Find where the given text appears and provide that cell's center as (x, y) coordinate. 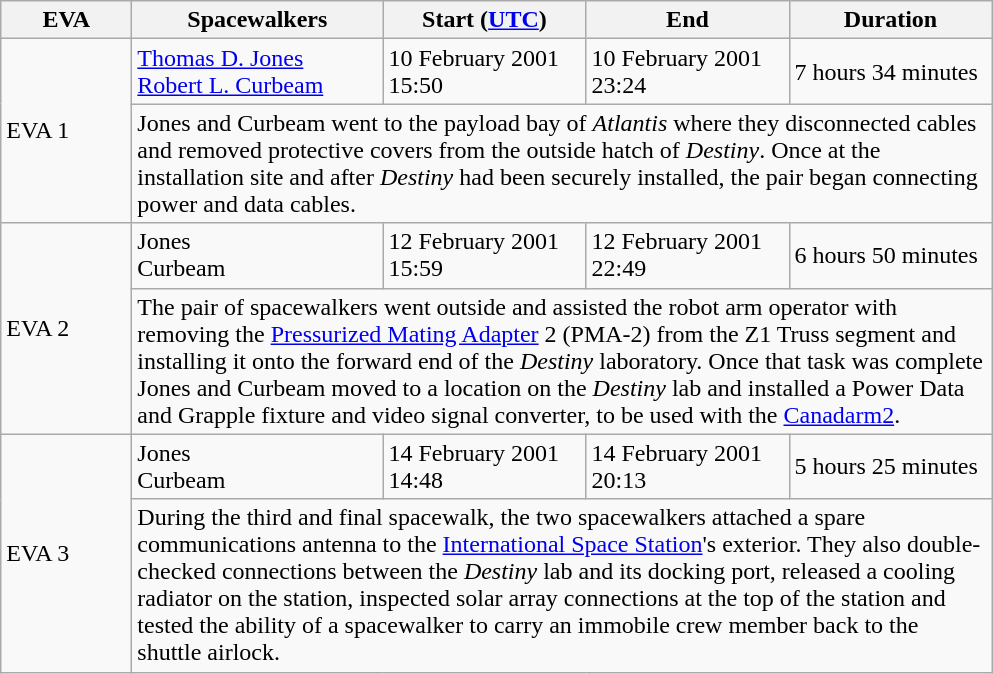
5 hours 25 minutes (890, 466)
Duration (890, 20)
10 February 2001 15:50 (484, 72)
12 February 2001 15:59 (484, 256)
Spacewalkers (258, 20)
6 hours 50 minutes (890, 256)
Start (UTC) (484, 20)
10 February 2001 23:24 (688, 72)
14 February 2001 20:13 (688, 466)
EVA 2 (66, 328)
EVA (66, 20)
EVA 3 (66, 553)
14 February 2001 14:48 (484, 466)
12 February 2001 22:49 (688, 256)
End (688, 20)
EVA 1 (66, 131)
Thomas D. Jones Robert L. Curbeam (258, 72)
7 hours 34 minutes (890, 72)
